Return (X, Y) of the center of cell containing provided text 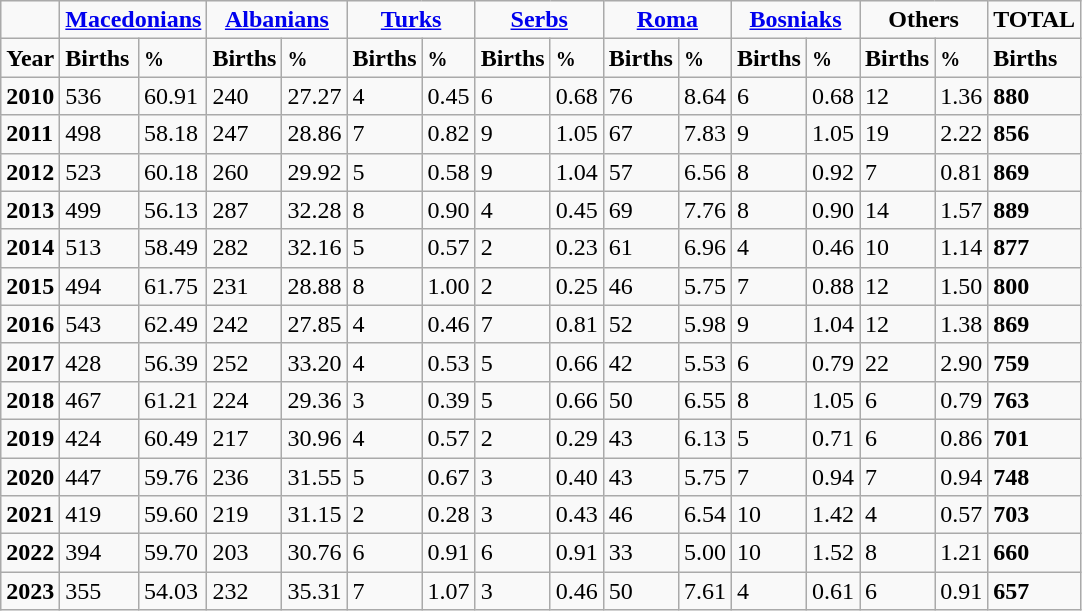
242 (244, 324)
67 (640, 134)
2018 (30, 400)
2.90 (962, 362)
0.28 (448, 515)
0.43 (576, 515)
6.55 (704, 400)
Bosniaks (795, 20)
56.39 (173, 362)
14 (898, 210)
2012 (30, 172)
2016 (30, 324)
499 (100, 210)
54.03 (173, 591)
Year (30, 58)
2.22 (962, 134)
61 (640, 248)
240 (244, 96)
69 (640, 210)
231 (244, 286)
703 (1034, 515)
0.86 (962, 438)
2019 (30, 438)
2021 (30, 515)
203 (244, 553)
1.36 (962, 96)
29.36 (314, 400)
0.82 (448, 134)
59.76 (173, 477)
543 (100, 324)
1.21 (962, 553)
29.92 (314, 172)
5.00 (704, 553)
Turks (411, 20)
57 (640, 172)
889 (1034, 210)
19 (898, 134)
1.38 (962, 324)
419 (100, 515)
759 (1034, 362)
1.57 (962, 210)
252 (244, 362)
260 (244, 172)
31.15 (314, 515)
701 (1034, 438)
536 (100, 96)
0.61 (832, 591)
62.49 (173, 324)
27.27 (314, 96)
28.86 (314, 134)
31.55 (314, 477)
877 (1034, 248)
880 (1034, 96)
1.42 (832, 515)
217 (244, 438)
6.56 (704, 172)
35.31 (314, 591)
7.76 (704, 210)
0.67 (448, 477)
494 (100, 286)
52 (640, 324)
0.25 (576, 286)
0.88 (832, 286)
5.98 (704, 324)
355 (100, 591)
2010 (30, 96)
33 (640, 553)
523 (100, 172)
1.52 (832, 553)
282 (244, 248)
61.21 (173, 400)
32.28 (314, 210)
232 (244, 591)
Others (924, 20)
28.88 (314, 286)
60.49 (173, 438)
0.92 (832, 172)
1.50 (962, 286)
6.13 (704, 438)
1.07 (448, 591)
0.53 (448, 362)
2011 (30, 134)
2014 (30, 248)
Macedonians (134, 20)
0.58 (448, 172)
428 (100, 362)
224 (244, 400)
0.71 (832, 438)
59.70 (173, 553)
32.16 (314, 248)
0.39 (448, 400)
236 (244, 477)
5.53 (704, 362)
2023 (30, 591)
2022 (30, 553)
2020 (30, 477)
1.00 (448, 286)
60.91 (173, 96)
2015 (30, 286)
447 (100, 477)
42 (640, 362)
30.96 (314, 438)
Roma (667, 20)
394 (100, 553)
2017 (30, 362)
748 (1034, 477)
467 (100, 400)
Serbs (539, 20)
30.76 (314, 553)
800 (1034, 286)
TOTAL (1034, 20)
58.18 (173, 134)
287 (244, 210)
247 (244, 134)
0.23 (576, 248)
513 (100, 248)
657 (1034, 591)
6.96 (704, 248)
7.61 (704, 591)
76 (640, 96)
660 (1034, 553)
22 (898, 362)
219 (244, 515)
60.18 (173, 172)
59.60 (173, 515)
1.14 (962, 248)
424 (100, 438)
7.83 (704, 134)
27.85 (314, 324)
56.13 (173, 210)
0.40 (576, 477)
2013 (30, 210)
61.75 (173, 286)
498 (100, 134)
856 (1034, 134)
0.29 (576, 438)
Albanians (277, 20)
58.49 (173, 248)
33.20 (314, 362)
6.54 (704, 515)
8.64 (704, 96)
763 (1034, 400)
